Find where the given text appears and provide that cell's center as [X, Y] coordinate. 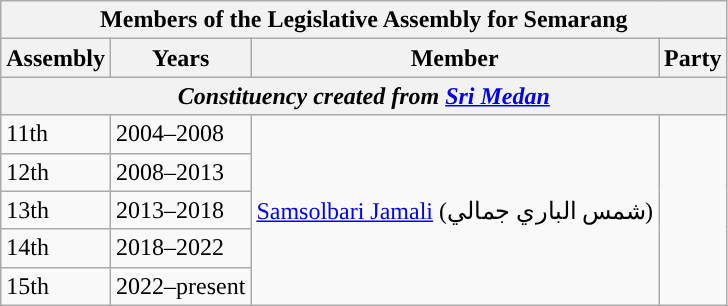
2018–2022 [180, 248]
2022–present [180, 286]
2008–2013 [180, 172]
Member [455, 58]
Members of the Legislative Assembly for Semarang [364, 20]
Samsolbari Jamali (شمس الباري جمالي) [455, 210]
14th [56, 248]
15th [56, 286]
12th [56, 172]
2004–2008 [180, 134]
Years [180, 58]
13th [56, 210]
Assembly [56, 58]
Constituency created from Sri Medan [364, 96]
Party [693, 58]
2013–2018 [180, 210]
11th [56, 134]
